For the text-containing cell, return its midpoint in [X, Y] coordinate format. 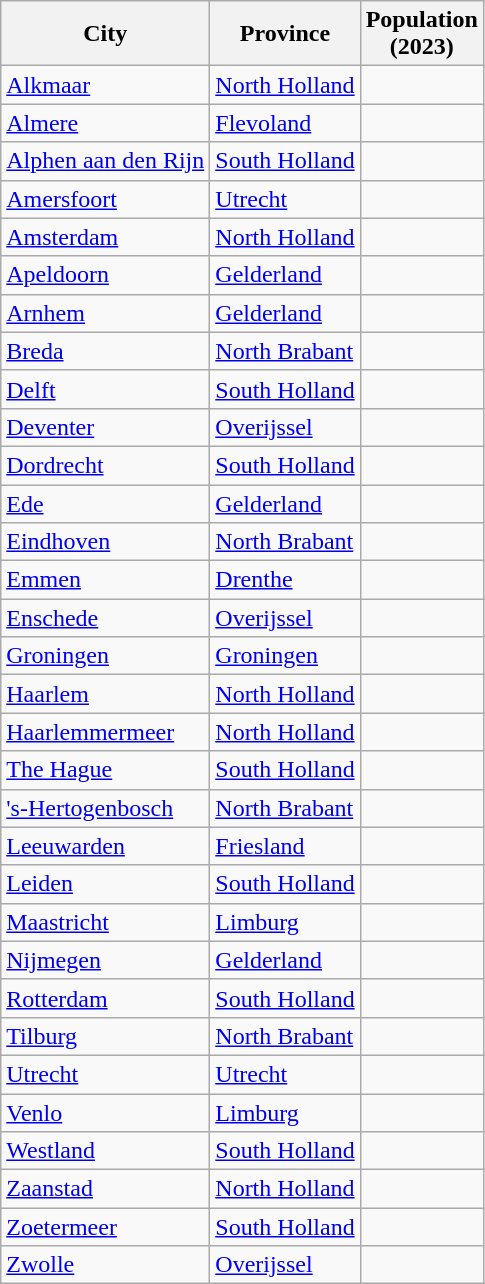
Alkmaar [106, 85]
Westland [106, 1151]
Zaanstad [106, 1189]
Leiden [106, 884]
Zoetermeer [106, 1227]
City [106, 34]
Ede [106, 503]
Eindhoven [106, 542]
Nijmegen [106, 960]
Breda [106, 351]
Alphen aan den Rijn [106, 161]
Rotterdam [106, 998]
Dordrecht [106, 465]
Leeuwarden [106, 846]
's-Hertogenbosch [106, 808]
Flevoland [285, 123]
Emmen [106, 580]
Amersfoort [106, 199]
Amsterdam [106, 237]
Haarlemmermeer [106, 732]
Zwolle [106, 1265]
Venlo [106, 1113]
Population(2023) [422, 34]
Apeldoorn [106, 275]
Haarlem [106, 694]
Deventer [106, 427]
Enschede [106, 618]
Almere [106, 123]
Tilburg [106, 1036]
Maastricht [106, 922]
Friesland [285, 846]
Drenthe [285, 580]
Delft [106, 389]
The Hague [106, 770]
Province [285, 34]
Arnhem [106, 313]
